From the cell containing the given text, extract its center point as (X, Y) coordinate. 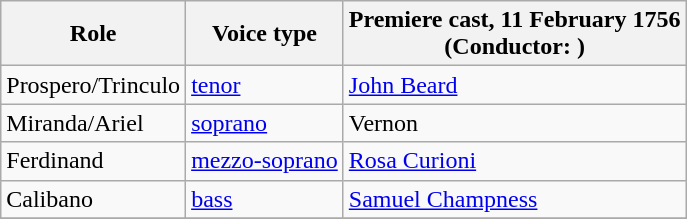
Miranda/Ariel (94, 123)
Vernon (514, 123)
Calibano (94, 199)
bass (265, 199)
Rosa Curioni (514, 161)
Premiere cast, 11 February 1756 (Conductor: ) (514, 34)
John Beard (514, 85)
tenor (265, 85)
mezzo-soprano (265, 161)
Samuel Champness (514, 199)
Voice type (265, 34)
soprano (265, 123)
Role (94, 34)
Ferdinand (94, 161)
Prospero/Trinculo (94, 85)
